Pinpoint the cell where the given text exists, returning its (X, Y) midpoint coordinate. 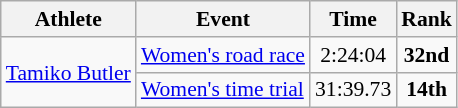
Women's road race (223, 55)
31:39.73 (353, 90)
Rank (426, 19)
Tamiko Butler (68, 72)
32nd (426, 55)
Time (353, 19)
2:24:04 (353, 55)
Athlete (68, 19)
Women's time trial (223, 90)
14th (426, 90)
Event (223, 19)
